Scan for the cell matching the given text and deliver its [x, y] coordinate at center. 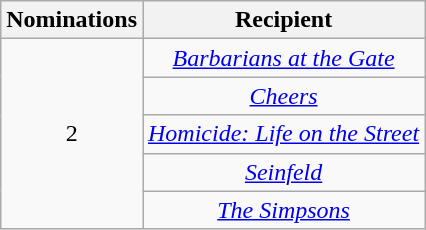
Seinfeld [283, 172]
Barbarians at the Gate [283, 58]
Homicide: Life on the Street [283, 134]
Cheers [283, 96]
Nominations [72, 20]
2 [72, 134]
The Simpsons [283, 210]
Recipient [283, 20]
